Search for the cell housing the specified text and yield its [X, Y] center coordinate. 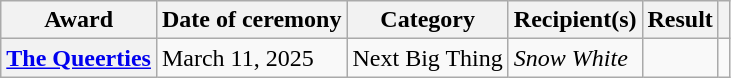
Recipient(s) [575, 20]
Date of ceremony [252, 20]
Result [680, 20]
The Queerties [79, 58]
Next Big Thing [428, 58]
Category [428, 20]
Award [79, 20]
Snow White [575, 58]
March 11, 2025 [252, 58]
